Scan for the cell matching the given text and deliver its (X, Y) coordinate at center. 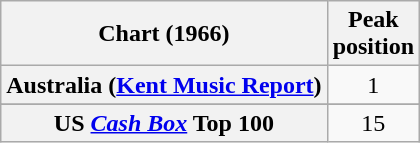
1 (373, 85)
Chart (1966) (164, 34)
15 (373, 123)
Peakposition (373, 34)
US Cash Box Top 100 (164, 123)
Australia (Kent Music Report) (164, 85)
